Scan for the cell matching the given text and deliver its (x, y) coordinate at center. 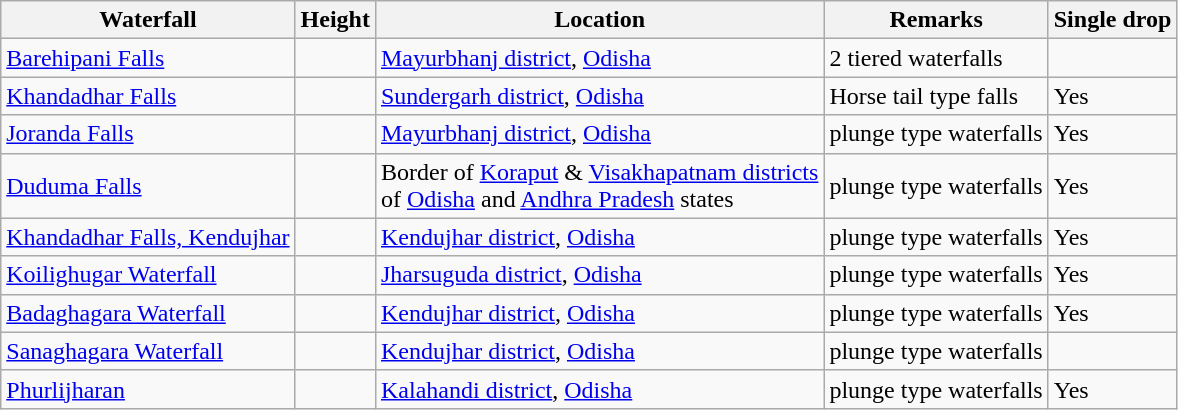
2 tiered waterfalls (936, 58)
Barehipani Falls (148, 58)
Horse tail type falls (936, 96)
Height (335, 20)
Border of Koraput & Visakhapatnam districts of Odisha and Andhra Pradesh states (599, 186)
Joranda Falls (148, 134)
Kalahandi district, Odisha (599, 389)
Duduma Falls (148, 186)
Remarks (936, 20)
Sundergarh district, Odisha (599, 96)
Khandadhar Falls, Kendujhar (148, 237)
Single drop (1112, 20)
Badaghagara Waterfall (148, 313)
Location (599, 20)
Phurlijharan (148, 389)
Sanaghagara Waterfall (148, 351)
Jharsuguda district, Odisha (599, 275)
Khandadhar Falls (148, 96)
Waterfall (148, 20)
Koilighugar Waterfall (148, 275)
